Extract the (x, y) coordinate from the center of the cell holding the provided text.  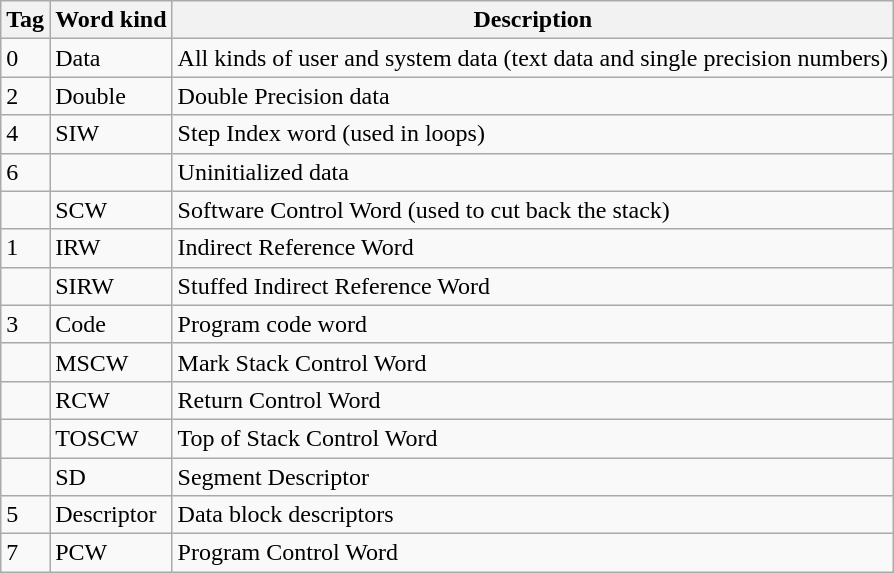
Segment Descriptor (533, 477)
TOSCW (111, 438)
5 (26, 515)
Step Index word (used in loops) (533, 134)
IRW (111, 248)
2 (26, 96)
Double (111, 96)
Description (533, 20)
0 (26, 58)
Stuffed Indirect Reference Word (533, 286)
Return Control Word (533, 400)
SCW (111, 210)
Indirect Reference Word (533, 248)
Data block descriptors (533, 515)
Descriptor (111, 515)
Top of Stack Control Word (533, 438)
Code (111, 324)
SIRW (111, 286)
Data (111, 58)
3 (26, 324)
Software Control Word (used to cut back the stack) (533, 210)
Mark Stack Control Word (533, 362)
All kinds of user and system data (text data and single precision numbers) (533, 58)
RCW (111, 400)
Program code word (533, 324)
SD (111, 477)
Double Precision data (533, 96)
SIW (111, 134)
Program Control Word (533, 553)
Tag (26, 20)
4 (26, 134)
7 (26, 553)
Word kind (111, 20)
Uninitialized data (533, 172)
6 (26, 172)
PCW (111, 553)
1 (26, 248)
MSCW (111, 362)
